Output the (x, y) coordinate of the center of the cell containing the given text.  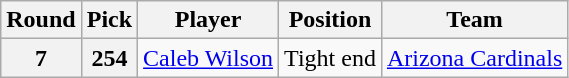
254 (109, 58)
Tight end (330, 58)
Pick (109, 20)
Round (41, 20)
Player (208, 20)
7 (41, 58)
Caleb Wilson (208, 58)
Team (474, 20)
Position (330, 20)
Arizona Cardinals (474, 58)
